Return the (X, Y) coordinate for the center point of the cell that contains the specified text.  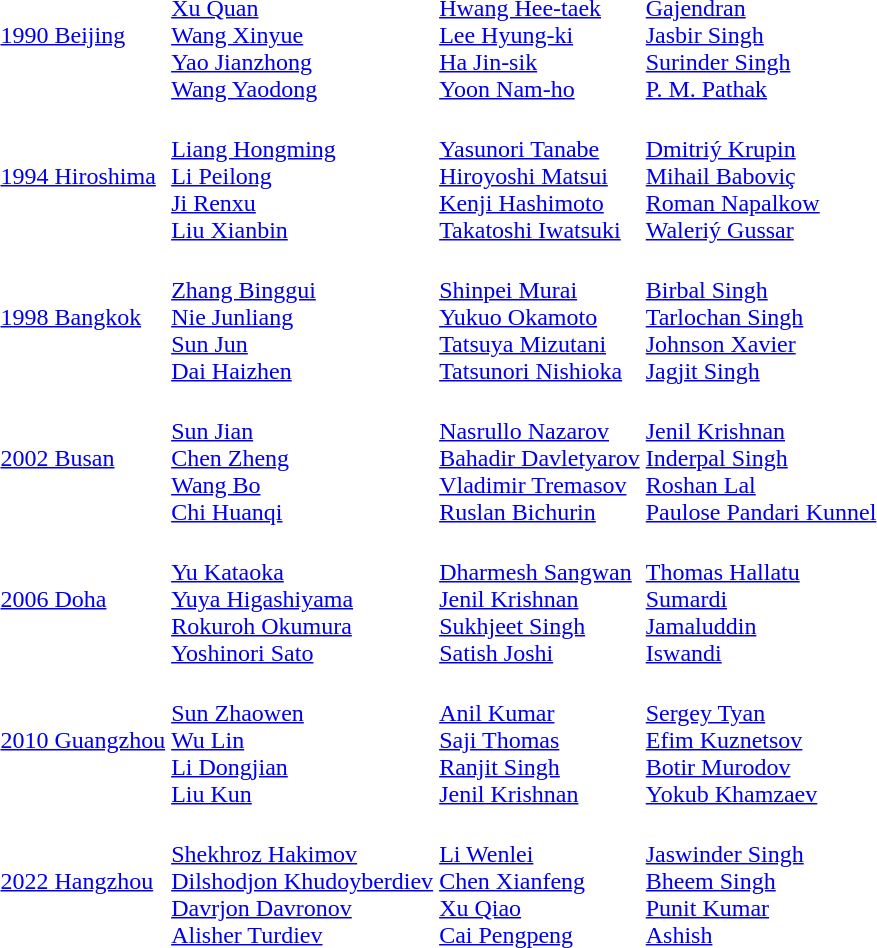
Shinpei MuraiYukuo OkamotoTatsuya MizutaniTatsunori Nishioka (540, 317)
Dharmesh SangwanJenil KrishnanSukhjeet SinghSatish Joshi (540, 599)
Liang HongmingLi PeilongJi RenxuLiu Xianbin (302, 176)
Anil KumarSaji ThomasRanjit SinghJenil Krishnan (540, 740)
Yasunori TanabeHiroyoshi MatsuiKenji HashimotoTakatoshi Iwatsuki (540, 176)
Sun ZhaowenWu LinLi DongjianLiu Kun (302, 740)
Zhang BingguiNie JunliangSun JunDai Haizhen (302, 317)
Sun JianChen ZhengWang BoChi Huanqi (302, 458)
Yu KataokaYuya HigashiyamaRokuroh OkumuraYoshinori Sato (302, 599)
Nasrullo NazarovBahadir DavletyarovVladimir TremasovRuslan Bichurin (540, 458)
